Identify which cell holds the provided text, then report its (x, y) central coordinate. 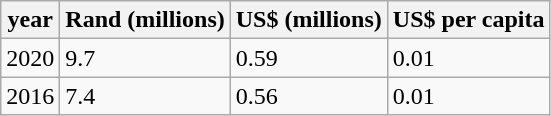
0.59 (308, 58)
US$ (millions) (308, 20)
9.7 (145, 58)
0.56 (308, 96)
7.4 (145, 96)
2016 (30, 96)
US$ per capita (468, 20)
year (30, 20)
Rand (millions) (145, 20)
2020 (30, 58)
